Detect which cell encompasses the target text, then output its (x, y) center coordinate. 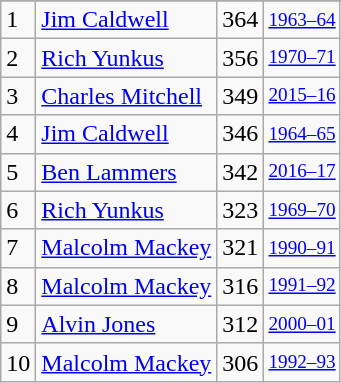
5 (18, 172)
323 (240, 210)
6 (18, 210)
2 (18, 58)
1992–93 (302, 362)
Alvin Jones (126, 324)
1964–65 (302, 134)
1963–64 (302, 20)
356 (240, 58)
1970–71 (302, 58)
3 (18, 96)
1990–91 (302, 248)
8 (18, 286)
306 (240, 362)
346 (240, 134)
1991–92 (302, 286)
1 (18, 20)
321 (240, 248)
7 (18, 248)
2016–17 (302, 172)
1969–70 (302, 210)
9 (18, 324)
Ben Lammers (126, 172)
Charles Mitchell (126, 96)
4 (18, 134)
2000–01 (302, 324)
342 (240, 172)
312 (240, 324)
2015–16 (302, 96)
364 (240, 20)
349 (240, 96)
10 (18, 362)
316 (240, 286)
